Extract the [x, y] coordinate from the center of the cell holding the provided text.  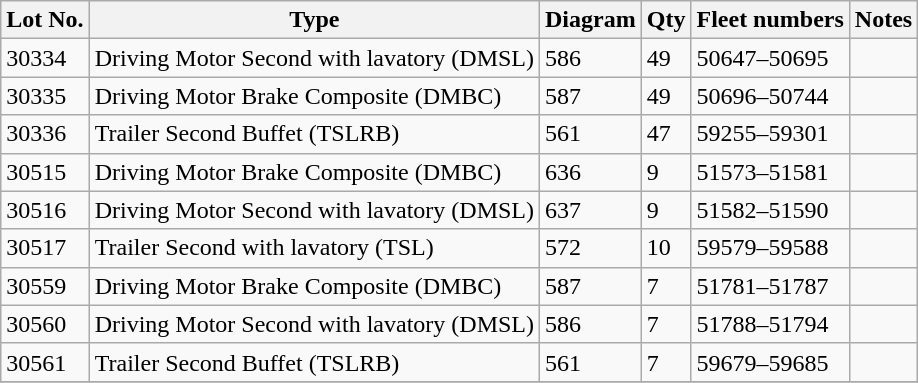
50696–50744 [770, 96]
51582–51590 [770, 210]
30336 [45, 134]
51781–51787 [770, 286]
636 [591, 172]
Diagram [591, 20]
Qty [666, 20]
Trailer Second with lavatory (TSL) [314, 248]
30559 [45, 286]
Type [314, 20]
50647–50695 [770, 58]
Lot No. [45, 20]
59255–59301 [770, 134]
572 [591, 248]
59679–59685 [770, 362]
637 [591, 210]
30517 [45, 248]
30516 [45, 210]
30561 [45, 362]
30334 [45, 58]
47 [666, 134]
Notes [883, 20]
59579–59588 [770, 248]
30515 [45, 172]
51573–51581 [770, 172]
30335 [45, 96]
51788–51794 [770, 324]
30560 [45, 324]
10 [666, 248]
Fleet numbers [770, 20]
